Determine the (x, y) coordinate at the center of the cell enclosing the given text.  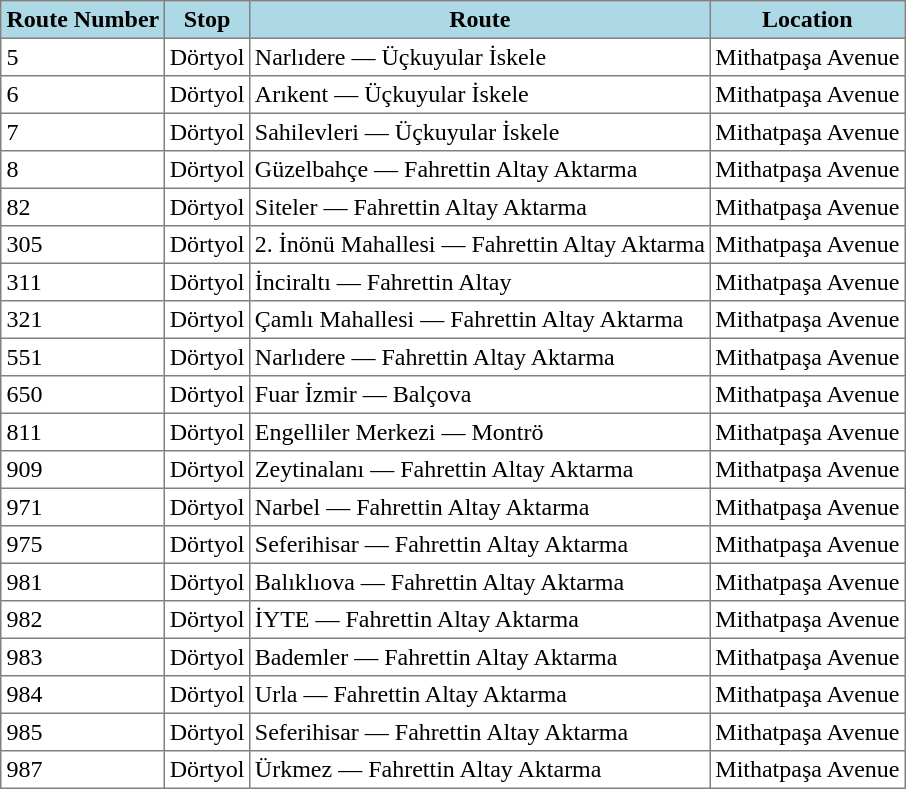
Narlıdere — Fahrettin Altay Aktarma (480, 357)
Fuar İzmir — Balçova (480, 395)
7 (82, 132)
Zeytinalanı — Fahrettin Altay Aktarma (480, 470)
5 (82, 57)
Route Number (82, 20)
Güzelbahçe — Fahrettin Altay Aktarma (480, 170)
6 (82, 95)
Sahilevleri — Üçkuyular İskele (480, 132)
Çamlı Mahallesi — Fahrettin Altay Aktarma (480, 320)
971 (82, 507)
Narbel — Fahrettin Altay Aktarma (480, 507)
982 (82, 620)
Engelliler Merkezi — Montrö (480, 432)
650 (82, 395)
551 (82, 357)
909 (82, 470)
Balıklıova — Fahrettin Altay Aktarma (480, 582)
984 (82, 695)
811 (82, 432)
İnciraltı — Fahrettin Altay (480, 282)
Siteler — Fahrettin Altay Aktarma (480, 207)
975 (82, 545)
Location (808, 20)
321 (82, 320)
987 (82, 770)
Narlıdere — Üçkuyular İskele (480, 57)
82 (82, 207)
8 (82, 170)
Stop (206, 20)
Route (480, 20)
İYTE — Fahrettin Altay Aktarma (480, 620)
2. İnönü Mahallesi — Fahrettin Altay Aktarma (480, 245)
311 (82, 282)
985 (82, 732)
Arıkent — Üçkuyular İskele (480, 95)
983 (82, 657)
Bademler — Fahrettin Altay Aktarma (480, 657)
981 (82, 582)
305 (82, 245)
Ürkmez — Fahrettin Altay Aktarma (480, 770)
Urla — Fahrettin Altay Aktarma (480, 695)
